Search for the cell housing the specified text and yield its (x, y) center coordinate. 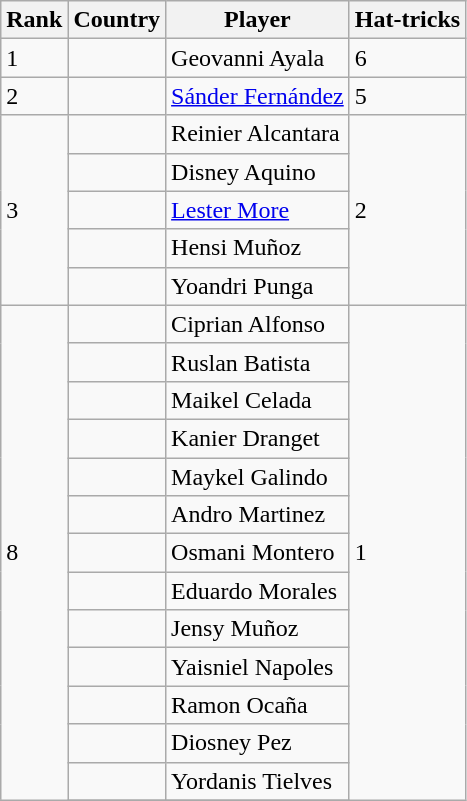
Kanier Dranget (258, 438)
Maikel Celada (258, 400)
6 (407, 58)
5 (407, 96)
Rank (34, 20)
Sánder Fernández (258, 96)
Country (117, 20)
Disney Aquino (258, 172)
Hat-tricks (407, 20)
Eduardo Morales (258, 591)
Player (258, 20)
8 (34, 552)
Andro Martinez (258, 515)
Ruslan Batista (258, 362)
3 (34, 210)
Lester More (258, 210)
Yaisniel Napoles (258, 667)
Jensy Muñoz (258, 629)
Geovanni Ayala (258, 58)
Yoandri Punga (258, 286)
Ciprian Alfonso (258, 324)
Ramon Ocaña (258, 705)
Reinier Alcantara (258, 134)
Hensi Muñoz (258, 248)
Maykel Galindo (258, 477)
Yordanis Tielves (258, 781)
Diosney Pez (258, 743)
Osmani Montero (258, 553)
